From the cell containing the given text, extract its center point as [X, Y] coordinate. 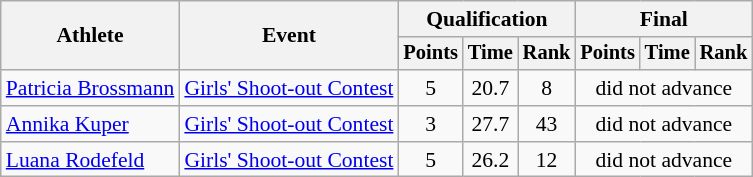
20.7 [490, 88]
Athlete [90, 36]
Patricia Brossmann [90, 88]
5 [430, 88]
Event [288, 36]
3 [430, 124]
8 [547, 88]
27.7 [490, 124]
43 [547, 124]
Final [664, 19]
Qualification [486, 19]
Annika Kuper [90, 124]
